Pinpoint the cell where the given text exists, returning its [x, y] midpoint coordinate. 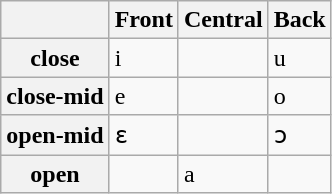
open-mid [55, 135]
ɛ [144, 135]
i [144, 58]
Back [300, 20]
o [300, 96]
a [223, 173]
ɔ [300, 135]
open [55, 173]
Central [223, 20]
u [300, 58]
close [55, 58]
close-mid [55, 96]
e [144, 96]
Front [144, 20]
